Pinpoint the cell where the given text exists, returning its (x, y) midpoint coordinate. 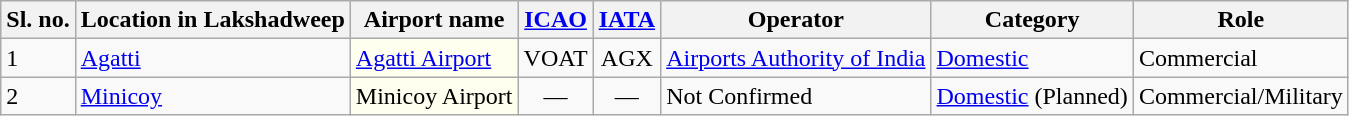
VOAT (556, 58)
2 (38, 96)
Airport name (434, 20)
Location in Lakshadweep (212, 20)
Commercial (1240, 58)
Commercial/Military (1240, 96)
AGX (627, 58)
Minicoy (212, 96)
Domestic (Planned) (1032, 96)
Role (1240, 20)
Agatti Airport (434, 58)
Domestic (1032, 58)
Not Confirmed (796, 96)
Category (1032, 20)
1 (38, 58)
Agatti (212, 58)
ICAO (556, 20)
Airports Authority of India (796, 58)
IATA (627, 20)
Operator (796, 20)
Minicoy Airport (434, 96)
Sl. no. (38, 20)
